Determine the (x, y) coordinate at the center of the cell enclosing the given text.  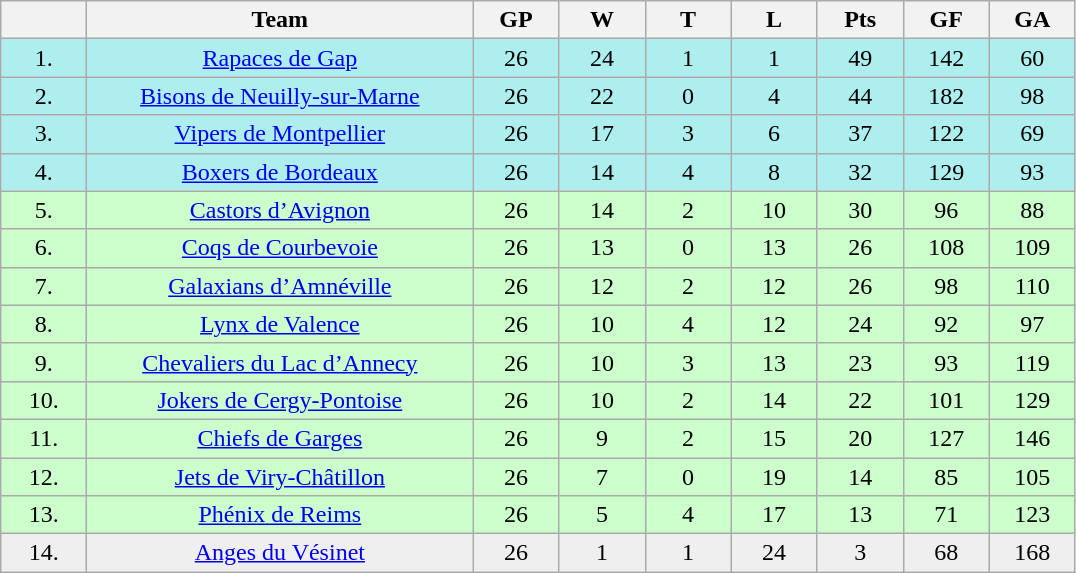
108 (946, 248)
Vipers de Montpellier (280, 134)
Castors d’Avignon (280, 210)
3. (44, 134)
123 (1032, 515)
68 (946, 553)
13. (44, 515)
69 (1032, 134)
92 (946, 324)
105 (1032, 477)
88 (1032, 210)
11. (44, 438)
9 (602, 438)
Galaxians d’Amnéville (280, 286)
T (688, 20)
10. (44, 400)
109 (1032, 248)
Chiefs de Garges (280, 438)
32 (860, 172)
15 (774, 438)
44 (860, 96)
Phénix de Reims (280, 515)
127 (946, 438)
49 (860, 58)
71 (946, 515)
97 (1032, 324)
Coqs de Courbevoie (280, 248)
9. (44, 362)
101 (946, 400)
60 (1032, 58)
8 (774, 172)
GP (516, 20)
Rapaces de Gap (280, 58)
30 (860, 210)
W (602, 20)
8. (44, 324)
Lynx de Valence (280, 324)
L (774, 20)
4. (44, 172)
1. (44, 58)
7. (44, 286)
19 (774, 477)
Anges du Vésinet (280, 553)
7 (602, 477)
85 (946, 477)
2. (44, 96)
168 (1032, 553)
20 (860, 438)
142 (946, 58)
Boxers de Bordeaux (280, 172)
Bisons de Neuilly-sur-Marne (280, 96)
23 (860, 362)
14. (44, 553)
5 (602, 515)
6 (774, 134)
Jets de Viry-Châtillon (280, 477)
182 (946, 96)
5. (44, 210)
37 (860, 134)
110 (1032, 286)
Chevaliers du Lac d’Annecy (280, 362)
GA (1032, 20)
122 (946, 134)
96 (946, 210)
119 (1032, 362)
Jokers de Cergy-Pontoise (280, 400)
Team (280, 20)
6. (44, 248)
12. (44, 477)
GF (946, 20)
146 (1032, 438)
Pts (860, 20)
